Output the (x, y) coordinate of the center of the cell containing the given text.  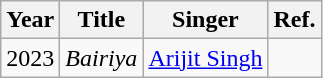
Bairiya (102, 58)
2023 (30, 58)
Ref. (294, 20)
Title (102, 20)
Year (30, 20)
Singer (206, 20)
Arijit Singh (206, 58)
